Find where the given text appears and provide that cell's center as [x, y] coordinate. 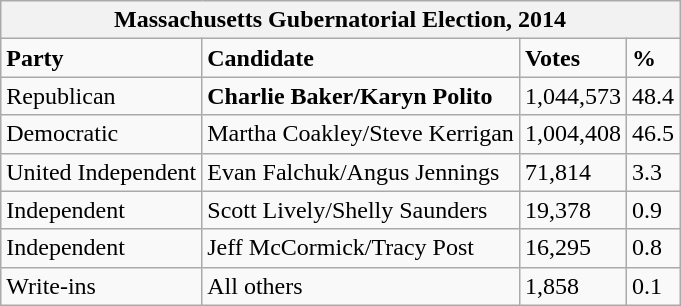
1,004,408 [572, 134]
1,044,573 [572, 96]
Party [102, 58]
16,295 [572, 248]
Write-ins [102, 286]
19,378 [572, 210]
0.9 [652, 210]
48.4 [652, 96]
Martha Coakley/Steve Kerrigan [361, 134]
3.3 [652, 172]
1,858 [572, 286]
Massachusetts Gubernatorial Election, 2014 [340, 20]
46.5 [652, 134]
Democratic [102, 134]
All others [361, 286]
Evan Falchuk/Angus Jennings [361, 172]
Votes [572, 58]
0.1 [652, 286]
Charlie Baker/Karyn Polito [361, 96]
United Independent [102, 172]
0.8 [652, 248]
Jeff McCormick/Tracy Post [361, 248]
Candidate [361, 58]
% [652, 58]
71,814 [572, 172]
Scott Lively/Shelly Saunders [361, 210]
Republican [102, 96]
